Search for the cell housing the specified text and yield its [X, Y] center coordinate. 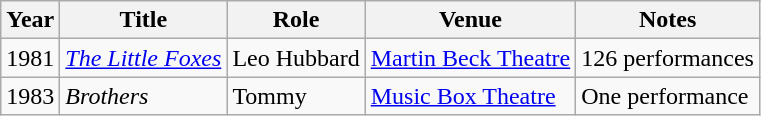
1981 [30, 58]
Year [30, 20]
Venue [470, 20]
Brothers [144, 96]
Role [296, 20]
Leo Hubbard [296, 58]
Title [144, 20]
126 performances [668, 58]
One performance [668, 96]
Tommy [296, 96]
The Little Foxes [144, 58]
Notes [668, 20]
Music Box Theatre [470, 96]
Martin Beck Theatre [470, 58]
1983 [30, 96]
